Detect which cell encompasses the target text, then output its [X, Y] center coordinate. 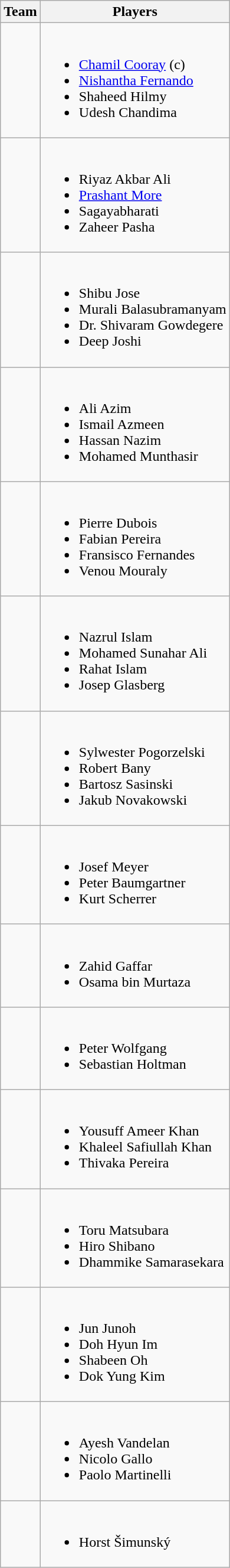
Nazrul IslamMohamed Sunahar AliRahat IslamJosep Glasberg [134, 653]
Chamil Cooray (c)Nishantha FernandoShaheed HilmyUdesh Chandima [134, 80]
Ayesh VandelanNicolo GalloPaolo Martinelli [134, 1451]
Team [21, 12]
Zahid GaffarOsama bin Murtaza [134, 965]
Pierre DuboisFabian PereiraFransisco FernandesVenou Mouraly [134, 539]
Jun JunohDoh Hyun ImShabeen OhDok Yung Kim [134, 1345]
Yousuff Ameer KhanKhaleel Safiullah KhanThivaka Pereira [134, 1139]
Toru MatsubaraHiro ShibanoDhammike Samarasekara [134, 1238]
Peter WolfgangSebastian Holtman [134, 1048]
Ali AzimIsmail AzmeenHassan NazimMohamed Munthasir [134, 424]
Josef MeyerPeter BaumgartnerKurt Scherrer [134, 874]
Shibu JoseMurali BalasubramanyamDr. Shivaram GowdegereDeep Joshi [134, 310]
Riyaz Akbar AliPrashant MoreSagayabharatiZaheer Pasha [134, 195]
Sylwester PogorzelskiRobert BanyBartosz SasinskiJakub Novakowski [134, 768]
Players [134, 12]
Horst Šimunský [134, 1534]
